Provide the (x, y) coordinate of the cell's center where the given text is located.  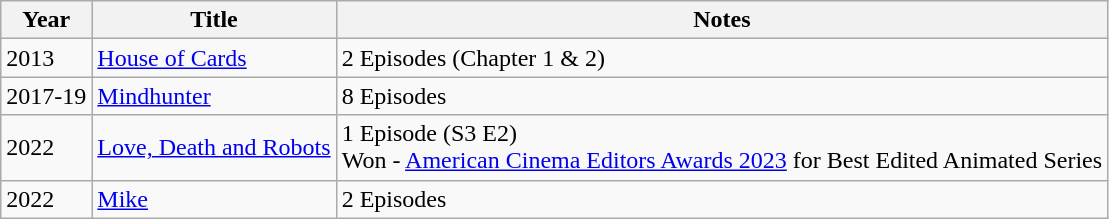
Mike (214, 199)
Mindhunter (214, 96)
Notes (722, 20)
8 Episodes (722, 96)
Title (214, 20)
Year (46, 20)
2 Episodes (722, 199)
House of Cards (214, 58)
2 Episodes (Chapter 1 & 2) (722, 58)
2013 (46, 58)
1 Episode (S3 E2)Won - American Cinema Editors Awards 2023 for Best Edited Animated Series (722, 148)
Love, Death and Robots (214, 148)
2017-19 (46, 96)
